Return [x, y] of the center of cell containing provided text 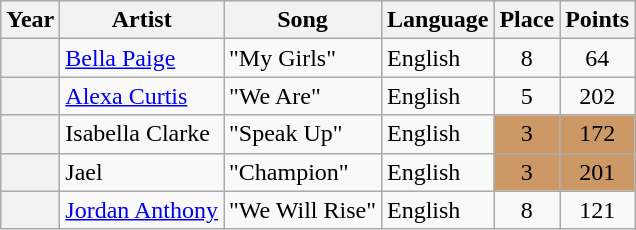
202 [598, 96]
"Speak Up" [303, 134]
Language [437, 20]
Place [527, 20]
5 [527, 96]
"Champion" [303, 172]
Artist [142, 20]
Alexa Curtis [142, 96]
201 [598, 172]
64 [598, 58]
"We Will Rise" [303, 210]
172 [598, 134]
Points [598, 20]
Jordan Anthony [142, 210]
Jael [142, 172]
Isabella Clarke [142, 134]
"We Are" [303, 96]
"My Girls" [303, 58]
Song [303, 20]
Year [30, 20]
121 [598, 210]
Bella Paige [142, 58]
